Return the (x, y) coordinate for the center point of the cell that contains the specified text.  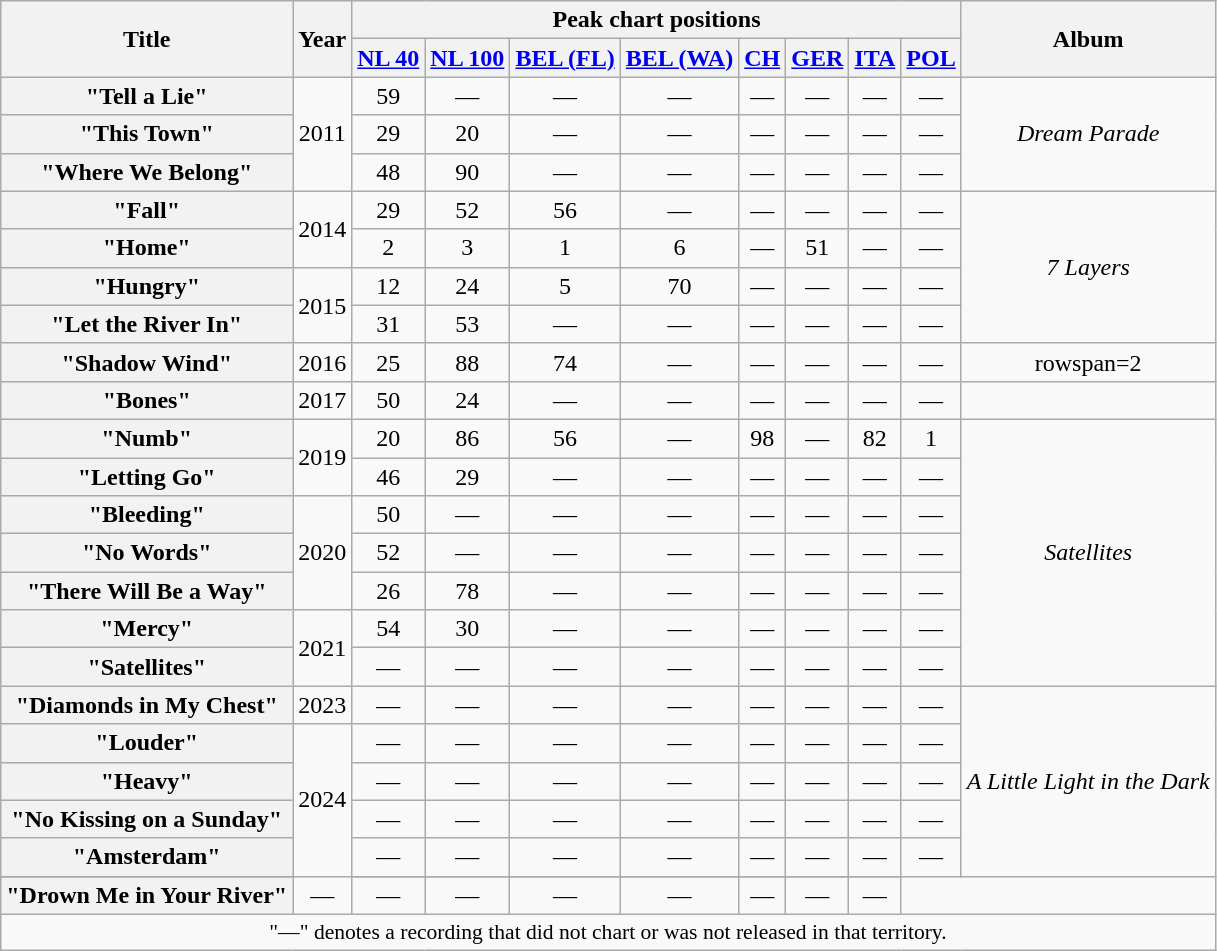
"Numb" (147, 438)
2016 (322, 362)
Satellites (1088, 552)
2015 (322, 305)
5 (565, 286)
7 Layers (1088, 267)
BEL (FL) (565, 58)
51 (818, 248)
"—" denotes a recording that did not chart or was not released in that territory. (608, 932)
rowspan=2 (1088, 362)
25 (388, 362)
2023 (322, 705)
90 (468, 172)
2021 (322, 648)
30 (468, 629)
"Diamonds in My Chest" (147, 705)
2020 (322, 553)
"Heavy" (147, 781)
53 (468, 324)
"There Will Be a Way" (147, 591)
ITA (875, 58)
3 (468, 248)
46 (388, 477)
"Bones" (147, 400)
"Mercy" (147, 629)
"Home" (147, 248)
Peak chart positions (656, 20)
"No Kissing on a Sunday" (147, 819)
Dream Parade (1088, 134)
74 (565, 362)
"Satellites" (147, 667)
"Shadow Wind" (147, 362)
86 (468, 438)
54 (388, 629)
2011 (322, 134)
NL 100 (468, 58)
2019 (322, 457)
"Louder" (147, 743)
BEL (WA) (679, 58)
Album (1088, 39)
"This Town" (147, 134)
98 (762, 438)
"Hungry" (147, 286)
88 (468, 362)
"Letting Go" (147, 477)
"Amsterdam" (147, 857)
"Fall" (147, 210)
26 (388, 591)
A Little Light in the Dark (1088, 781)
GER (818, 58)
NL 40 (388, 58)
POL (931, 58)
Year (322, 39)
6 (679, 248)
82 (875, 438)
48 (388, 172)
2 (388, 248)
78 (468, 591)
2024 (322, 800)
2017 (322, 400)
12 (388, 286)
"No Words" (147, 553)
70 (679, 286)
2014 (322, 229)
"Tell a Lie" (147, 96)
"Bleeding" (147, 515)
"Where We Belong" (147, 172)
59 (388, 96)
"Let the River In" (147, 324)
31 (388, 324)
"Drown Me in Your River" (147, 895)
CH (762, 58)
Title (147, 39)
